Identify which cell holds the provided text, then report its [X, Y] central coordinate. 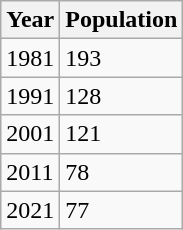
2001 [30, 134]
2021 [30, 210]
1991 [30, 96]
Year [30, 20]
77 [122, 210]
128 [122, 96]
Population [122, 20]
1981 [30, 58]
193 [122, 58]
2011 [30, 172]
121 [122, 134]
78 [122, 172]
